Locate the cell with the specified text and output its [x, y] center coordinate. 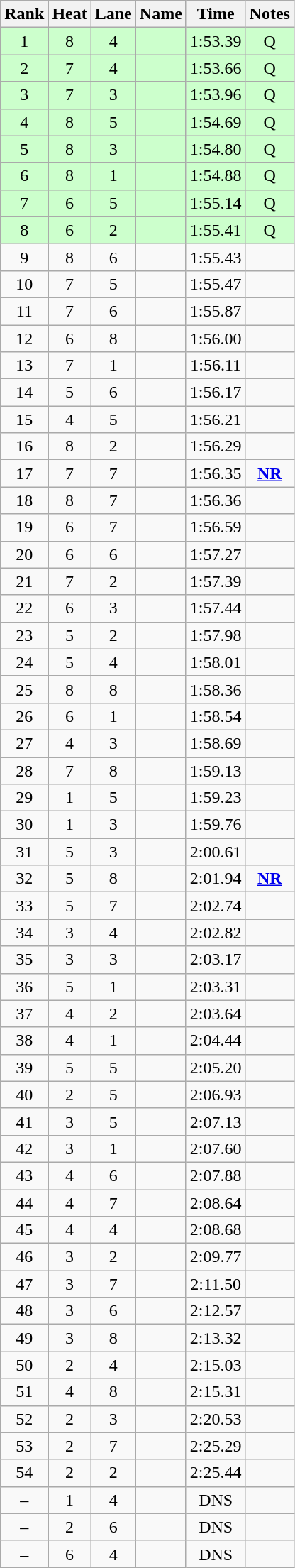
2:25.44 [216, 1473]
15 [24, 420]
1:54.69 [216, 122]
2:03.64 [216, 1014]
10 [24, 284]
38 [24, 1041]
2:05.20 [216, 1068]
35 [24, 960]
2:13.32 [216, 1338]
37 [24, 1014]
1:56.29 [216, 446]
43 [24, 1175]
1:53.96 [216, 95]
1:55.41 [216, 230]
11 [24, 311]
49 [24, 1338]
1:56.36 [216, 500]
2:25.29 [216, 1446]
14 [24, 393]
1:56.11 [216, 366]
2:02.82 [216, 933]
48 [24, 1311]
2:11.50 [216, 1284]
33 [24, 906]
2:09.77 [216, 1257]
12 [24, 339]
9 [24, 257]
26 [24, 716]
2:03.17 [216, 960]
1:58.54 [216, 716]
2:01.94 [216, 879]
1:55.47 [216, 284]
27 [24, 743]
17 [24, 473]
1:59.13 [216, 770]
32 [24, 879]
1:58.36 [216, 689]
21 [24, 581]
2:12.57 [216, 1311]
1:59.76 [216, 825]
41 [24, 1122]
29 [24, 798]
2:07.13 [216, 1122]
1:56.35 [216, 473]
16 [24, 446]
34 [24, 933]
36 [24, 987]
1:54.88 [216, 176]
2:04.44 [216, 1041]
1:56.59 [216, 527]
23 [24, 635]
30 [24, 825]
53 [24, 1446]
Heat [69, 14]
2:07.60 [216, 1148]
1:54.80 [216, 149]
2:03.31 [216, 987]
54 [24, 1473]
31 [24, 852]
1:57.44 [216, 608]
1:58.01 [216, 662]
1:55.14 [216, 203]
Rank [24, 14]
25 [24, 689]
Notes [269, 14]
2:06.93 [216, 1095]
19 [24, 527]
47 [24, 1284]
1:55.87 [216, 311]
28 [24, 770]
1:55.43 [216, 257]
39 [24, 1068]
2:08.68 [216, 1230]
1:58.69 [216, 743]
Lane [113, 14]
2:02.74 [216, 906]
18 [24, 500]
Time [216, 14]
51 [24, 1392]
1:57.27 [216, 554]
50 [24, 1365]
Name [160, 14]
52 [24, 1419]
42 [24, 1148]
1:53.39 [216, 41]
1:56.21 [216, 420]
2:15.31 [216, 1392]
40 [24, 1095]
46 [24, 1257]
24 [24, 662]
1:53.66 [216, 68]
20 [24, 554]
2:15.03 [216, 1365]
2:08.64 [216, 1203]
1:59.23 [216, 798]
1:57.39 [216, 581]
1:57.98 [216, 635]
22 [24, 608]
2:07.88 [216, 1175]
2:20.53 [216, 1419]
45 [24, 1230]
13 [24, 366]
1:56.00 [216, 339]
44 [24, 1203]
1:56.17 [216, 393]
2:00.61 [216, 852]
